Find where the given text appears and provide that cell's center as [X, Y] coordinate. 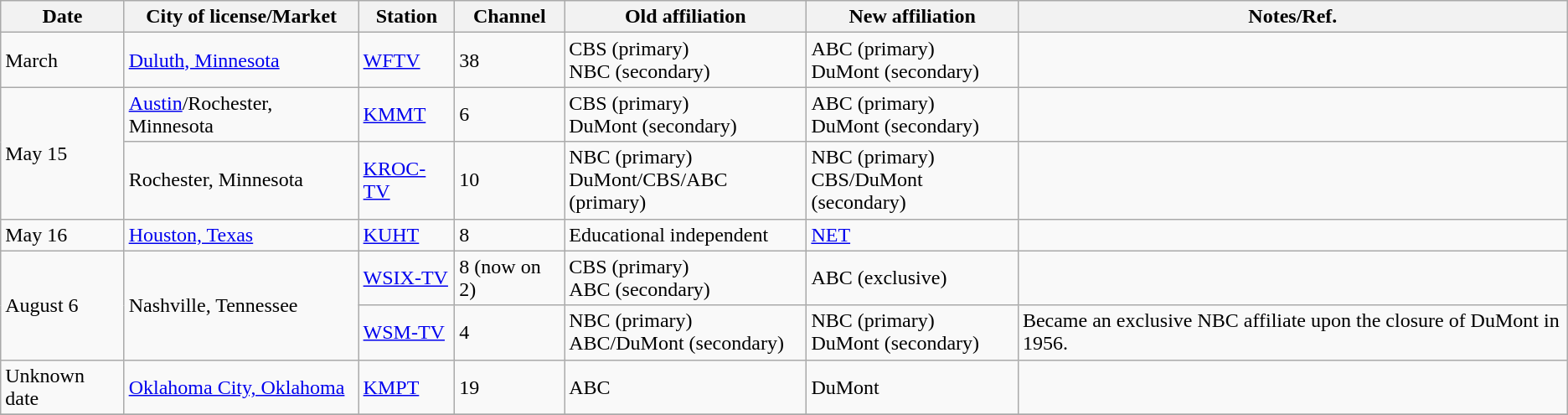
Austin/Rochester, Minnesota [241, 114]
Date [62, 17]
Channel [509, 17]
WSIX-TV [407, 278]
Notes/Ref. [1292, 17]
CBS (primary) NBC (secondary) [685, 60]
6 [509, 114]
CBS (primary) ABC (secondary) [685, 278]
8 (now on 2) [509, 278]
NBC (primary) ABC/DuMont (secondary) [685, 332]
NET [912, 235]
DuMont [912, 387]
ABC (exclusive) [912, 278]
CBS (primary) DuMont (secondary) [685, 114]
Became an exclusive NBC affiliate upon the closure of DuMont in 1956. [1292, 332]
May 16 [62, 235]
NBC (primary) DuMont/CBS/ABC (primary) [685, 180]
Nashville, Tennessee [241, 305]
May 15 [62, 153]
Oklahoma City, Oklahoma [241, 387]
NBC (primary) DuMont (secondary) [912, 332]
Houston, Texas [241, 235]
NBC (primary) CBS/DuMont (secondary) [912, 180]
New affiliation [912, 17]
Duluth, Minnesota [241, 60]
38 [509, 60]
March [62, 60]
August 6 [62, 305]
Educational independent [685, 235]
Old affiliation [685, 17]
KMMT [407, 114]
Unknown date [62, 387]
KMPT [407, 387]
KUHT [407, 235]
8 [509, 235]
City of license/Market [241, 17]
Station [407, 17]
WFTV [407, 60]
4 [509, 332]
10 [509, 180]
19 [509, 387]
Rochester, Minnesota [241, 180]
ABC [685, 387]
WSM-TV [407, 332]
KROC-TV [407, 180]
